Detect which cell encompasses the target text, then output its [x, y] center coordinate. 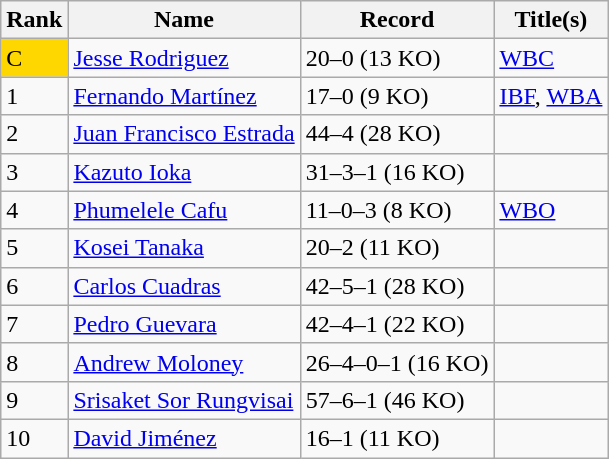
WBC [551, 58]
1 [34, 96]
Srisaket Sor Rungvisai [184, 400]
20–2 (11 KO) [397, 248]
8 [34, 362]
Phumelele Cafu [184, 210]
31–3–1 (16 KO) [397, 172]
16–1 (11 KO) [397, 438]
Fernando Martínez [184, 96]
Carlos Cuadras [184, 286]
44–4 (28 KO) [397, 134]
Andrew Moloney [184, 362]
42–5–1 (28 KO) [397, 286]
7 [34, 324]
57–6–1 (46 KO) [397, 400]
20–0 (13 KO) [397, 58]
Name [184, 20]
10 [34, 438]
11–0–3 (8 KO) [397, 210]
C [34, 58]
David Jiménez [184, 438]
WBO [551, 210]
17–0 (9 KO) [397, 96]
4 [34, 210]
Juan Francisco Estrada [184, 134]
3 [34, 172]
9 [34, 400]
Jesse Rodriguez [184, 58]
6 [34, 286]
Kazuto Ioka [184, 172]
Record [397, 20]
26–4–0–1 (16 KO) [397, 362]
2 [34, 134]
IBF, WBA [551, 96]
Kosei Tanaka [184, 248]
42–4–1 (22 KO) [397, 324]
Rank [34, 20]
5 [34, 248]
Title(s) [551, 20]
Pedro Guevara [184, 324]
